Locate the cell with the specified text and output its (X, Y) center coordinate. 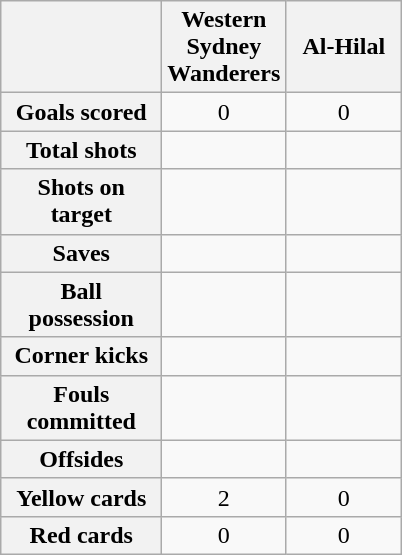
Goals scored (82, 112)
Ball possession (82, 304)
Total shots (82, 150)
Corner kicks (82, 356)
Offsides (82, 459)
Yellow cards (82, 497)
Western Sydney Wanderers (224, 47)
2 (224, 497)
Saves (82, 253)
Fouls committed (82, 408)
Red cards (82, 535)
Shots on target (82, 202)
Al-Hilal (344, 47)
